Identify which cell holds the provided text, then report its (X, Y) central coordinate. 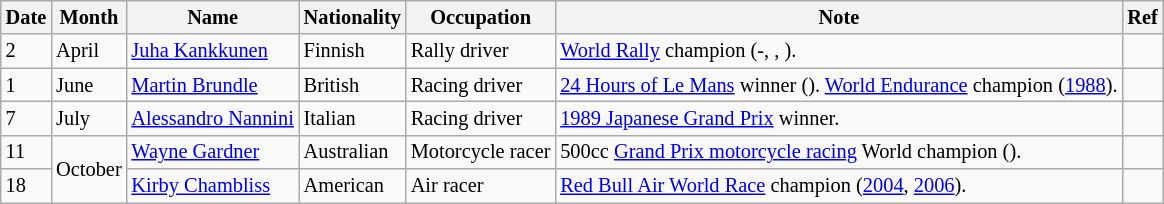
18 (26, 186)
Red Bull Air World Race champion (2004, 2006). (838, 186)
Australian (352, 152)
Note (838, 17)
Name (213, 17)
October (88, 168)
Martin Brundle (213, 85)
Finnish (352, 51)
Nationality (352, 17)
June (88, 85)
July (88, 118)
Ref (1142, 17)
April (88, 51)
1 (26, 85)
Date (26, 17)
500cc Grand Prix motorcycle racing World champion (). (838, 152)
British (352, 85)
Wayne Gardner (213, 152)
World Rally champion (-, , ). (838, 51)
Air racer (480, 186)
Month (88, 17)
11 (26, 152)
Rally driver (480, 51)
Italian (352, 118)
Juha Kankkunen (213, 51)
1989 Japanese Grand Prix winner. (838, 118)
American (352, 186)
2 (26, 51)
24 Hours of Le Mans winner (). World Endurance champion (1988). (838, 85)
Occupation (480, 17)
Alessandro Nannini (213, 118)
Kirby Chambliss (213, 186)
Motorcycle racer (480, 152)
7 (26, 118)
